Return [X, Y] of the center of cell containing provided text 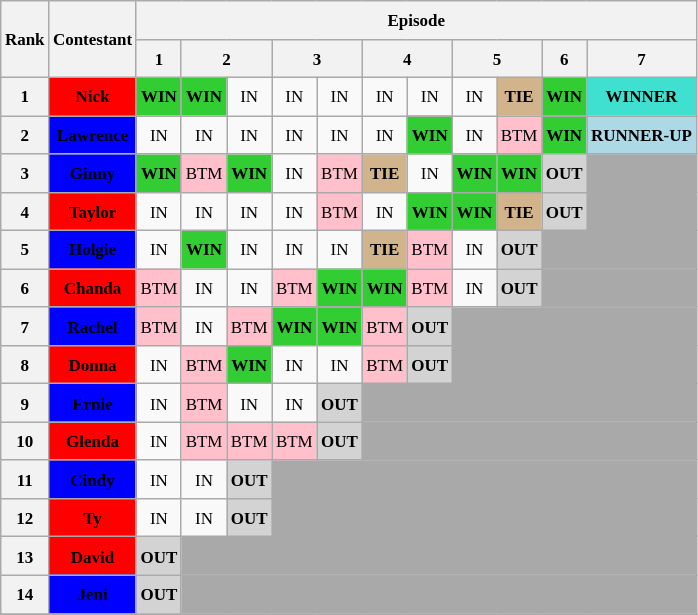
12 [25, 518]
Nick [93, 97]
Jeni [93, 595]
13 [25, 556]
9 [25, 403]
Ernie [93, 403]
10 [25, 441]
Cindy [93, 480]
Rachel [93, 326]
Ginny [93, 173]
Episode [416, 20]
Taylor [93, 212]
Donna [93, 365]
Rank [25, 40]
Holgie [93, 250]
8 [25, 365]
Glenda [93, 441]
David [93, 556]
Ty [93, 518]
RUNNER-UP [642, 135]
Contestant [93, 40]
WINNER [642, 97]
Lawrence [93, 135]
11 [25, 480]
14 [25, 595]
Chanda [93, 288]
